Determine the [x, y] coordinate at the center of the cell enclosing the given text.  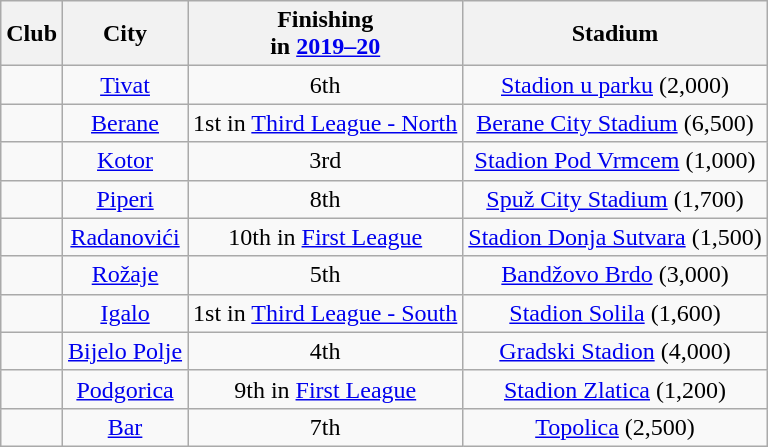
1st in Third League - North [326, 123]
1st in Third League - South [326, 313]
Kotor [126, 161]
5th [326, 275]
Podgorica [126, 389]
7th [326, 427]
Stadion Donja Sutvara (1,500) [615, 237]
Stadion Zlatica (1,200) [615, 389]
Gradski Stadion (4,000) [615, 351]
Bar [126, 427]
Piperi [126, 199]
10th in First League [326, 237]
4th [326, 351]
Radanovići [126, 237]
3rd [326, 161]
8th [326, 199]
Berane City Stadium (6,500) [615, 123]
Bijelo Polje [126, 351]
Stadion Solila (1,600) [615, 313]
City [126, 34]
Igalo [126, 313]
Berane [126, 123]
Stadion u parku (2,000) [615, 85]
Stadium [615, 34]
Tivat [126, 85]
Spuž City Stadium (1,700) [615, 199]
6th [326, 85]
9th in First League [326, 389]
Rožaje [126, 275]
Bandžovo Brdo (3,000) [615, 275]
Finishing in 2019–20 [326, 34]
Stadion Pod Vrmcem (1,000) [615, 161]
Club [32, 34]
Topolica (2,500) [615, 427]
